Search for the cell housing the specified text and yield its [x, y] center coordinate. 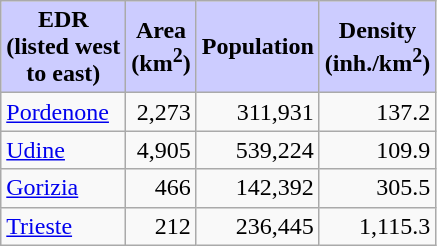
Gorizia [64, 188]
109.9 [377, 150]
1,115.3 [377, 226]
Population [258, 47]
Pordenone [64, 112]
212 [161, 226]
305.5 [377, 188]
4,905 [161, 150]
137.2 [377, 112]
EDR (listed west to east) [64, 47]
539,224 [258, 150]
Trieste [64, 226]
466 [161, 188]
311,931 [258, 112]
2,273 [161, 112]
Area(km2) [161, 47]
142,392 [258, 188]
236,445 [258, 226]
Udine [64, 150]
Density(inh./km2) [377, 47]
